Return (x, y) of the center of cell containing provided text 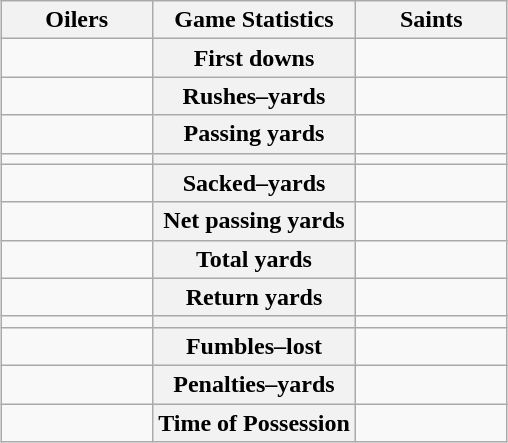
Oilers (77, 20)
Saints (431, 20)
Net passing yards (254, 221)
First downs (254, 58)
Sacked–yards (254, 183)
Penalties–yards (254, 384)
Rushes–yards (254, 96)
Time of Possession (254, 423)
Game Statistics (254, 20)
Total yards (254, 259)
Return yards (254, 297)
Fumbles–lost (254, 346)
Passing yards (254, 134)
